Provide the (x, y) coordinate of the cell's center where the given text is located.  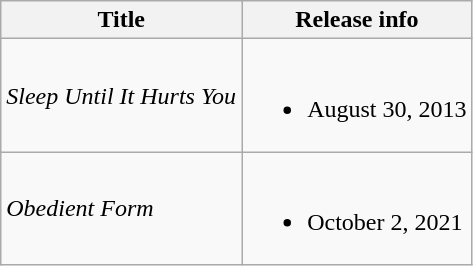
Sleep Until It Hurts You (122, 96)
August 30, 2013 (357, 96)
Release info (357, 20)
Title (122, 20)
October 2, 2021 (357, 208)
Obedient Form (122, 208)
